Determine the [x, y] coordinate at the center of the cell enclosing the given text.  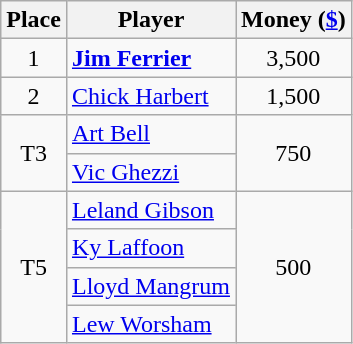
2 [34, 96]
T3 [34, 153]
Ky Laffoon [150, 248]
Art Bell [150, 134]
Jim Ferrier [150, 58]
Place [34, 20]
750 [294, 153]
Leland Gibson [150, 210]
Vic Ghezzi [150, 172]
500 [294, 267]
1,500 [294, 96]
Lew Worsham [150, 324]
Player [150, 20]
Lloyd Mangrum [150, 286]
T5 [34, 267]
1 [34, 58]
3,500 [294, 58]
Money ($) [294, 20]
Chick Harbert [150, 96]
